For the text-containing cell, return its midpoint in [X, Y] coordinate format. 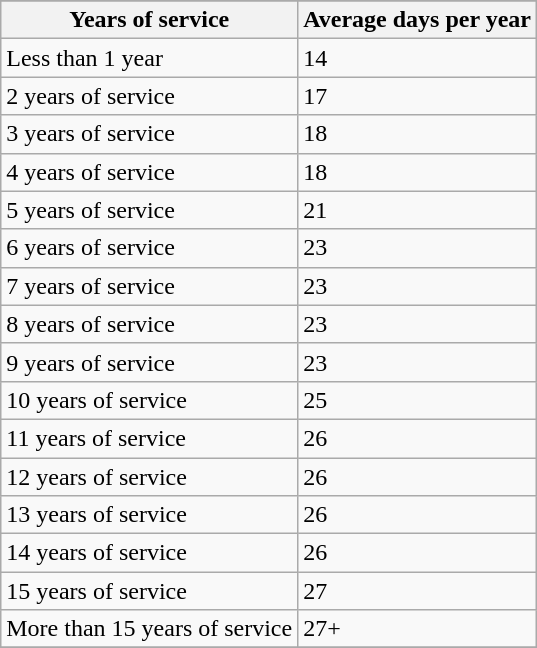
2 years of service [150, 96]
Average days per year [418, 20]
12 years of service [150, 477]
4 years of service [150, 172]
14 years of service [150, 553]
5 years of service [150, 210]
7 years of service [150, 286]
13 years of service [150, 515]
21 [418, 210]
8 years of service [150, 324]
25 [418, 400]
Years of service [150, 20]
17 [418, 96]
Less than 1 year [150, 58]
14 [418, 58]
9 years of service [150, 362]
3 years of service [150, 134]
10 years of service [150, 400]
27+ [418, 629]
More than 15 years of service [150, 629]
27 [418, 591]
15 years of service [150, 591]
11 years of service [150, 438]
6 years of service [150, 248]
